Identify which cell holds the provided text, then report its (x, y) central coordinate. 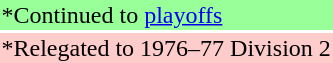
*Continued to playoffs (166, 15)
*Relegated to 1976–77 Division 2 (166, 48)
